Pinpoint the cell where the given text exists, returning its [x, y] midpoint coordinate. 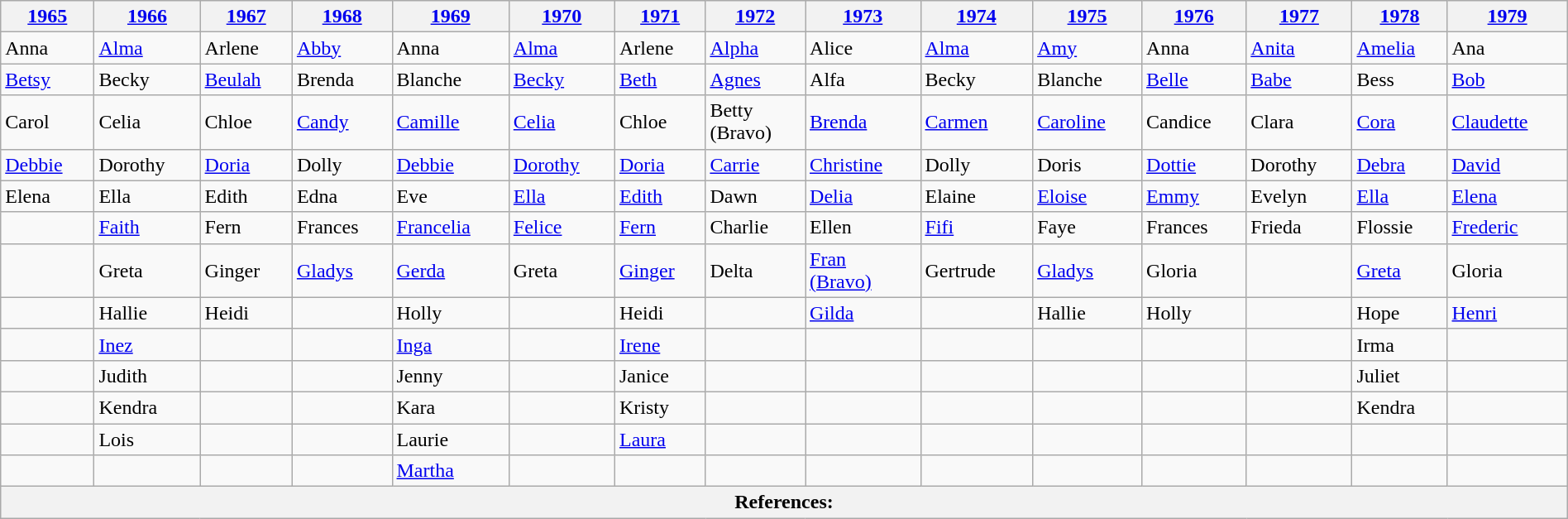
Fifi [977, 228]
1978 [1399, 17]
Dawn [756, 196]
Elaine [977, 196]
Caroline [1088, 123]
1967 [246, 17]
Betsy [48, 79]
Eloise [1088, 196]
Candy [342, 123]
1973 [863, 17]
1965 [48, 17]
Beulah [246, 79]
Laura [660, 440]
Frederic [1507, 228]
Belle [1194, 79]
Felice [562, 228]
Delta [756, 270]
1968 [342, 17]
Emmy [1194, 196]
Irma [1399, 344]
Henri [1507, 313]
Babe [1299, 79]
Faye [1088, 228]
Amelia [1399, 48]
Juliet [1399, 376]
Inga [450, 344]
1975 [1088, 17]
Faith [147, 228]
Camille [450, 123]
1979 [1507, 17]
Carrie [756, 165]
Doris [1088, 165]
1972 [756, 17]
Inez [147, 344]
1977 [1299, 17]
References: [784, 502]
1976 [1194, 17]
Gerda [450, 270]
Evelyn [1299, 196]
Charlie [756, 228]
Gertrude [977, 270]
Delia [863, 196]
Amy [1088, 48]
Martha [450, 471]
Carmen [977, 123]
Janice [660, 376]
Judith [147, 376]
Alice [863, 48]
Jenny [450, 376]
Abby [342, 48]
Alfa [863, 79]
Flossie [1399, 228]
Cora [1399, 123]
1966 [147, 17]
Anita [1299, 48]
1969 [450, 17]
1970 [562, 17]
Debra [1399, 165]
Hope [1399, 313]
Francelia [450, 228]
Alpha [756, 48]
Kara [450, 407]
Agnes [756, 79]
Dottie [1194, 165]
Bob [1507, 79]
Laurie [450, 440]
Claudette [1507, 123]
1974 [977, 17]
Lois [147, 440]
Christine [863, 165]
Ana [1507, 48]
Candice [1194, 123]
Bess [1399, 79]
Frieda [1299, 228]
Ellen [863, 228]
Carol [48, 123]
Clara [1299, 123]
Fran(Bravo) [863, 270]
Gilda [863, 313]
1971 [660, 17]
Eve [450, 196]
Beth [660, 79]
Betty(Bravo) [756, 123]
Irene [660, 344]
Kristy [660, 407]
Edna [342, 196]
David [1507, 165]
